Pinpoint the cell where the given text exists, returning its [X, Y] midpoint coordinate. 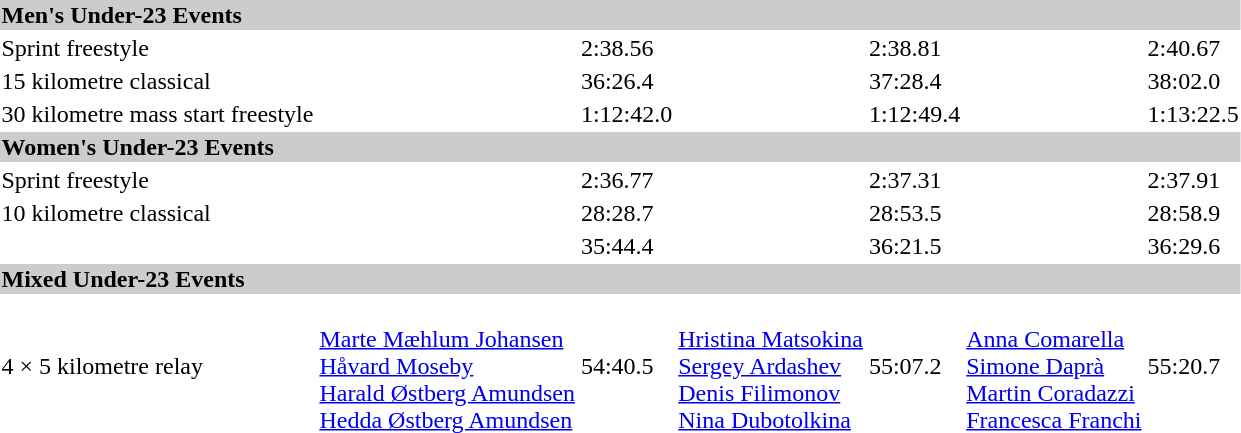
36:29.6 [1193, 246]
37:28.4 [914, 81]
15 kilometre classical [158, 81]
10 kilometre classical [158, 213]
38:02.0 [1193, 81]
2:37.91 [1193, 180]
Women's Under-23 Events [620, 147]
1:12:42.0 [626, 114]
1:13:22.5 [1193, 114]
28:28.7 [626, 213]
1:12:49.4 [914, 114]
2:38.81 [914, 48]
28:58.9 [1193, 213]
35:44.4 [626, 246]
Men's Under-23 Events [620, 15]
2:36.77 [626, 180]
2:40.67 [1193, 48]
Mixed Under-23 Events [620, 279]
2:38.56 [626, 48]
28:53.5 [914, 213]
36:21.5 [914, 246]
2:37.31 [914, 180]
36:26.4 [626, 81]
30 kilometre mass start freestyle [158, 114]
